Return the [x, y] coordinate for the center point of the cell that contains the specified text.  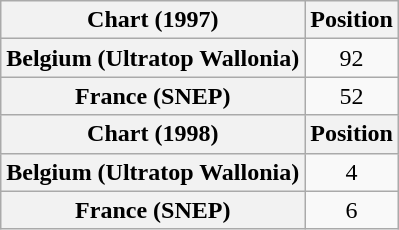
52 [352, 96]
Chart (1998) [153, 134]
Chart (1997) [153, 20]
4 [352, 172]
92 [352, 58]
6 [352, 210]
